Extract the (X, Y) coordinate from the center of the cell holding the provided text.  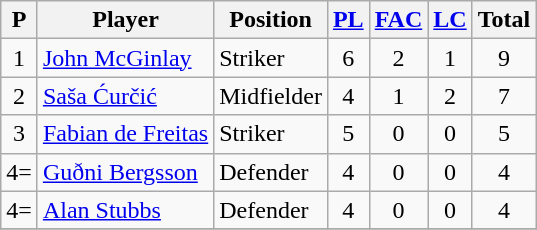
Fabian de Freitas (125, 134)
3 (20, 134)
P (20, 20)
Saša Ćurčić (125, 96)
6 (348, 58)
Guðni Bergsson (125, 172)
Midfielder (271, 96)
7 (504, 96)
FAC (398, 20)
Total (504, 20)
Position (271, 20)
Player (125, 20)
LC (450, 20)
Alan Stubbs (125, 210)
PL (348, 20)
John McGinlay (125, 58)
9 (504, 58)
